For the text-containing cell, return its midpoint in (X, Y) coordinate format. 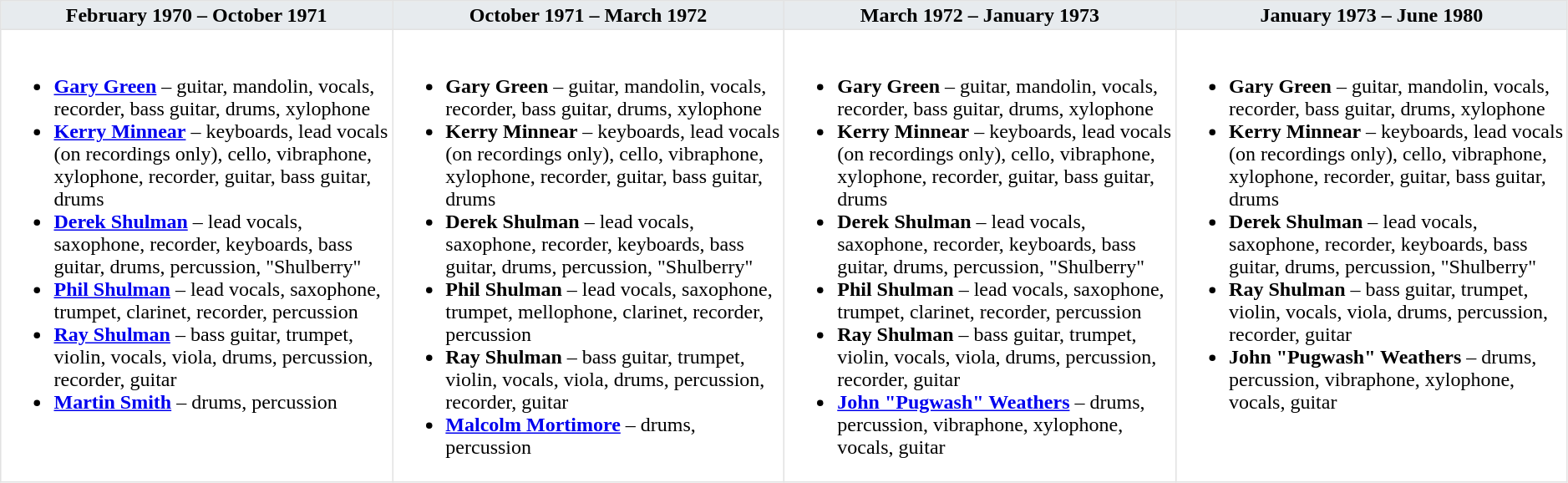
March 1972 – January 1973 (979, 15)
February 1970 – October 1971 (197, 15)
October 1971 – March 1972 (588, 15)
January 1973 – June 1980 (1372, 15)
